Determine the (X, Y) coordinate at the center of the cell enclosing the given text.  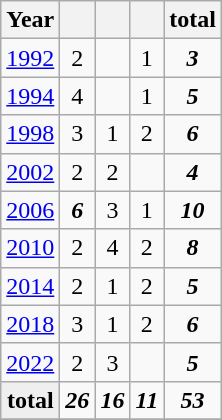
11 (147, 400)
10 (193, 210)
16 (112, 400)
2014 (30, 286)
53 (193, 400)
2006 (30, 210)
2010 (30, 248)
2018 (30, 324)
8 (193, 248)
26 (78, 400)
2002 (30, 172)
1998 (30, 134)
1994 (30, 96)
2022 (30, 362)
Year (30, 20)
1992 (30, 58)
